Pinpoint the cell where the given text exists, returning its [X, Y] midpoint coordinate. 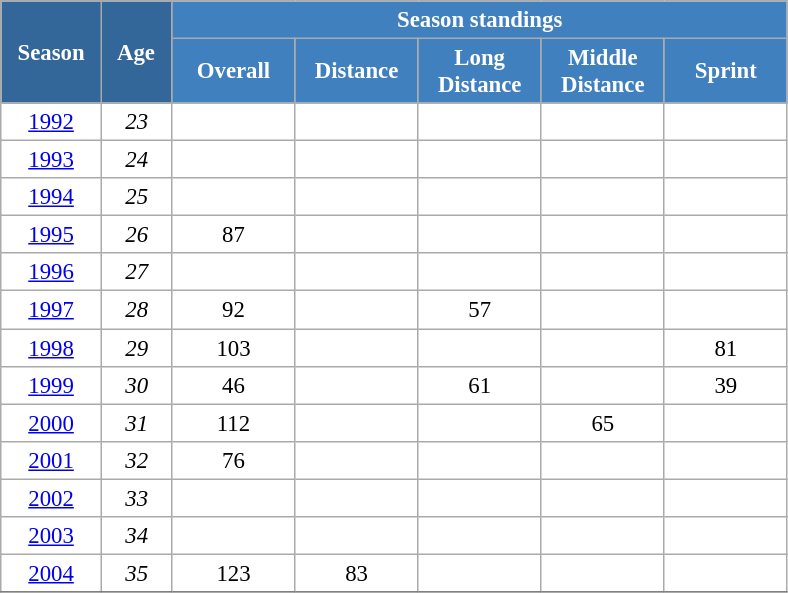
24 [136, 160]
1993 [52, 160]
Season [52, 52]
2004 [52, 573]
87 [234, 235]
123 [234, 573]
1998 [52, 348]
2002 [52, 498]
81 [726, 348]
39 [726, 385]
30 [136, 385]
1999 [52, 385]
33 [136, 498]
103 [234, 348]
Distance [356, 72]
Sprint [726, 72]
Age [136, 52]
1994 [52, 197]
25 [136, 197]
46 [234, 385]
61 [480, 385]
28 [136, 310]
29 [136, 348]
57 [480, 310]
23 [136, 122]
32 [136, 460]
27 [136, 273]
92 [234, 310]
35 [136, 573]
1992 [52, 122]
Overall [234, 72]
Season standings [480, 20]
2000 [52, 423]
2003 [52, 536]
31 [136, 423]
Long Distance [480, 72]
26 [136, 235]
Middle Distance [602, 72]
1995 [52, 235]
1997 [52, 310]
112 [234, 423]
83 [356, 573]
76 [234, 460]
2001 [52, 460]
34 [136, 536]
65 [602, 423]
1996 [52, 273]
